Output the (x, y) coordinate of the center of the cell containing the given text.  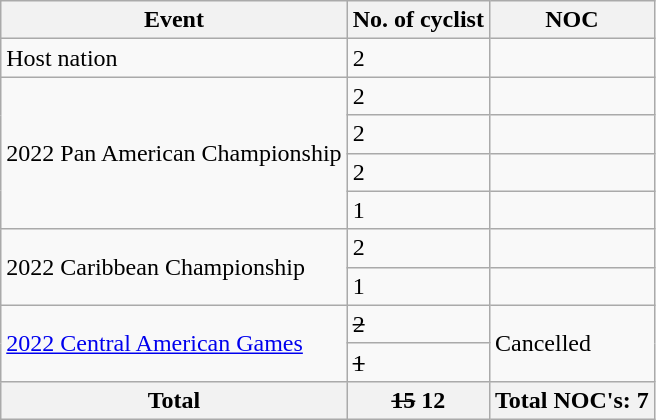
2022 Caribbean Championship (174, 267)
2022 Central American Games (174, 343)
2022 Pan American Championship (174, 153)
Host nation (174, 58)
Total NOC's: 7 (572, 400)
Event (174, 20)
Cancelled (572, 343)
NOC (572, 20)
Total (174, 400)
No. of cyclist (418, 20)
15 12 (418, 400)
